Detect which cell encompasses the target text, then output its [x, y] center coordinate. 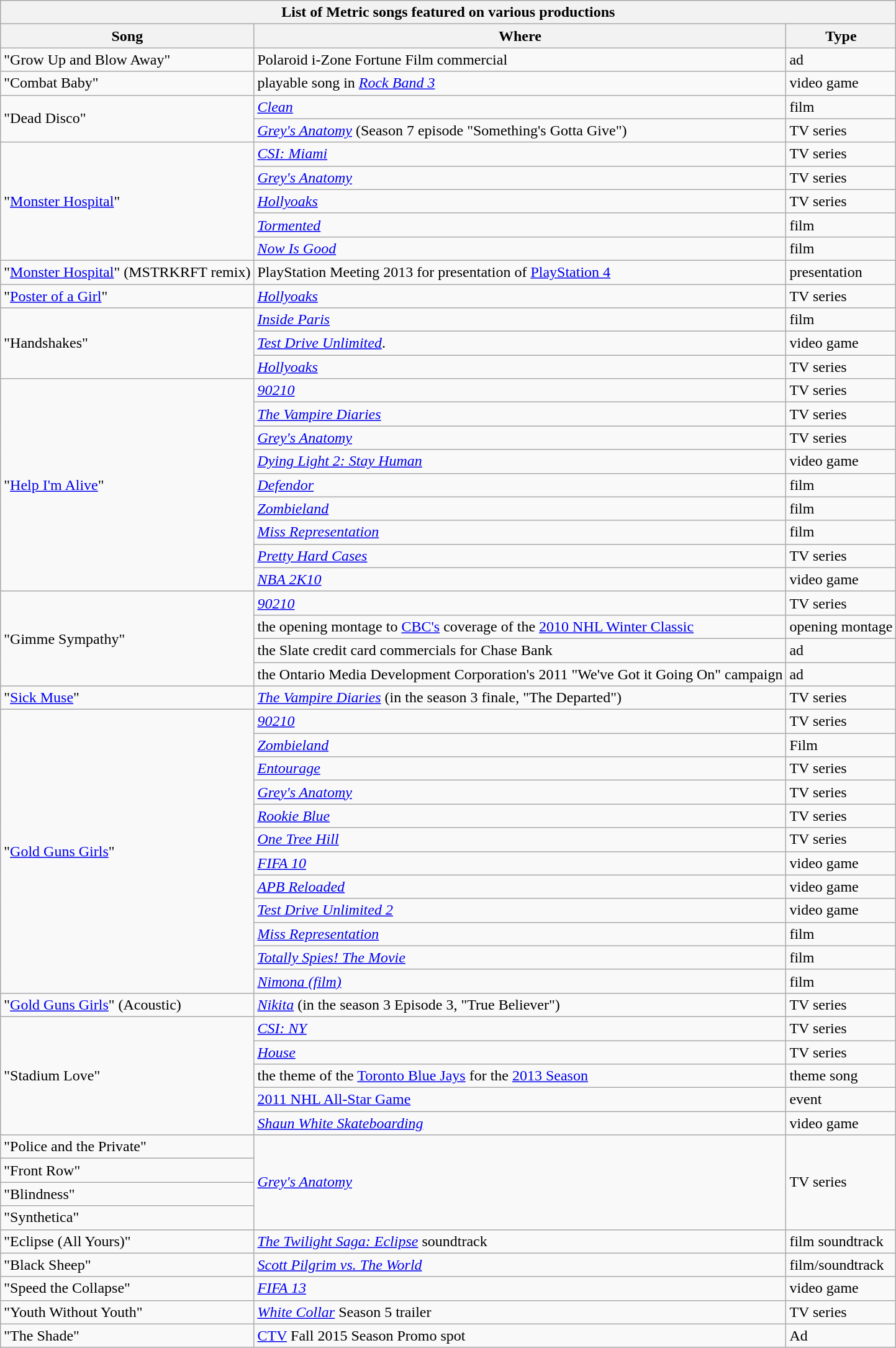
Pretty Hard Cases [520, 556]
Where [520, 36]
"Eclipse (All Yours)" [127, 1241]
theme song [841, 1076]
One Tree Hill [520, 839]
"Stadium Love" [127, 1075]
"Monster Hospital" [127, 201]
Totally Spies! The Movie [520, 957]
Entourage [520, 769]
"Poster of a Girl" [127, 296]
CSI: NY [520, 1028]
Type [841, 36]
"The Shade" [127, 1336]
2011 NHL All-Star Game [520, 1100]
"Blindness" [127, 1194]
The Twilight Saga: Eclipse soundtrack [520, 1241]
NBA 2K10 [520, 579]
Now Is Good [520, 248]
Nikita (in the season 3 Episode 3, "True Believer") [520, 1005]
Dying Light 2: Stay Human [520, 461]
Film [841, 745]
"Gold Guns Girls" [127, 852]
Clean [520, 107]
The Vampire Diaries [520, 414]
presentation [841, 272]
Song [127, 36]
"Handshakes" [127, 343]
"Combat Baby" [127, 83]
the opening montage to CBC's coverage of the 2010 NHL Winter Classic [520, 627]
Tormented [520, 225]
film soundtrack [841, 1241]
"Gimme Sympathy" [127, 638]
event [841, 1100]
"Synthetica" [127, 1218]
"Front Row" [127, 1170]
CSI: Miami [520, 154]
the theme of the Toronto Blue Jays for the 2013 Season [520, 1076]
Polaroid i-Zone Fortune Film commercial [520, 60]
the Ontario Media Development Corporation's 2011 "We've Got it Going On" campaign [520, 674]
"Gold Guns Girls" (Acoustic) [127, 1005]
"Dead Disco" [127, 119]
"Grow Up and Blow Away" [127, 60]
FIFA 13 [520, 1288]
Shaun White Skateboarding [520, 1123]
APB Reloaded [520, 887]
"Youth Without Youth" [127, 1312]
playable song in Rock Band 3 [520, 83]
Test Drive Unlimited 2 [520, 910]
The Vampire Diaries (in the season 3 finale, "The Departed") [520, 698]
"Black Sheep" [127, 1265]
the Slate credit card commercials for Chase Bank [520, 650]
"Police and the Private" [127, 1147]
White Collar Season 5 trailer [520, 1312]
Defendor [520, 485]
House [520, 1052]
List of Metric songs featured on various productions [448, 12]
Inside Paris [520, 320]
CTV Fall 2015 Season Promo spot [520, 1336]
film/soundtrack [841, 1265]
Scott Pilgrim vs. The World [520, 1265]
Ad [841, 1336]
"Monster Hospital" (MSTRKRFT remix) [127, 272]
opening montage [841, 627]
Nimona (film) [520, 981]
"Help I'm Alive" [127, 486]
Rookie Blue [520, 816]
"Speed the Collapse" [127, 1288]
Test Drive Unlimited. [520, 343]
"Sick Muse" [127, 698]
PlayStation Meeting 2013 for presentation of PlayStation 4 [520, 272]
Grey's Anatomy (Season 7 episode "Something's Gotta Give") [520, 130]
FIFA 10 [520, 863]
